Extract the [X, Y] coordinate from the center of the cell holding the provided text.  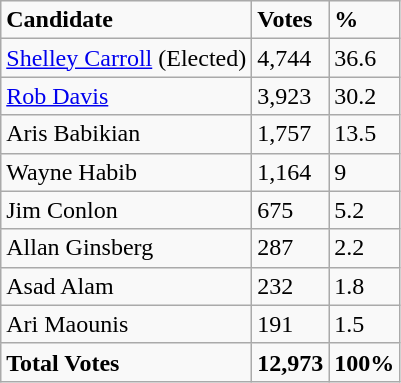
Wayne Habib [126, 172]
1,164 [290, 172]
12,973 [290, 362]
1.5 [364, 324]
287 [290, 248]
Shelley Carroll (Elected) [126, 58]
9 [364, 172]
Asad Alam [126, 286]
Aris Babikian [126, 134]
Jim Conlon [126, 210]
Candidate [126, 20]
4,744 [290, 58]
Total Votes [126, 362]
Votes [290, 20]
30.2 [364, 96]
1,757 [290, 134]
675 [290, 210]
36.6 [364, 58]
100% [364, 362]
Allan Ginsberg [126, 248]
% [364, 20]
2.2 [364, 248]
5.2 [364, 210]
1.8 [364, 286]
232 [290, 286]
Ari Maounis [126, 324]
Rob Davis [126, 96]
13.5 [364, 134]
191 [290, 324]
3,923 [290, 96]
